Determine the [x, y] coordinate at the center of the cell enclosing the given text.  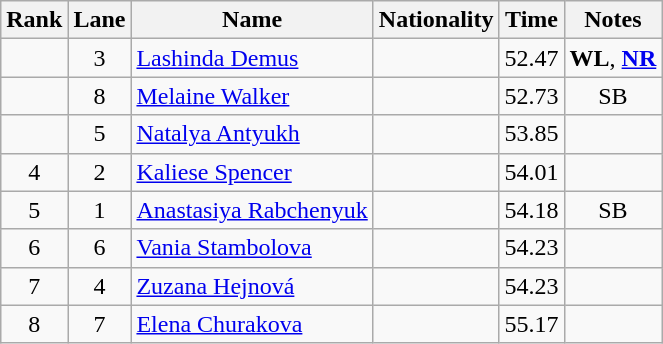
3 [100, 58]
Lane [100, 20]
Elena Churakova [252, 324]
54.18 [532, 210]
1 [100, 210]
53.85 [532, 134]
Natalya Antyukh [252, 134]
Notes [613, 20]
Anastasiya Rabchenyuk [252, 210]
Melaine Walker [252, 96]
Nationality [436, 20]
55.17 [532, 324]
Vania Stambolova [252, 248]
Zuzana Hejnová [252, 286]
Lashinda Demus [252, 58]
52.73 [532, 96]
52.47 [532, 58]
Rank [34, 20]
54.01 [532, 172]
WL, NR [613, 58]
Kaliese Spencer [252, 172]
Name [252, 20]
Time [532, 20]
2 [100, 172]
